Return the [X, Y] coordinate for the center point of the cell that contains the specified text.  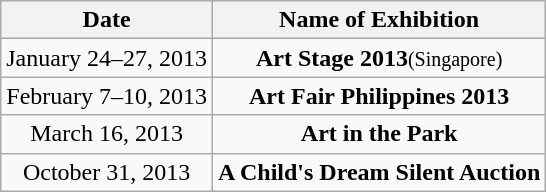
February 7–10, 2013 [107, 96]
January 24–27, 2013 [107, 58]
Date [107, 20]
Art Fair Philippines 2013 [378, 96]
A Child's Dream Silent Auction [378, 172]
March 16, 2013 [107, 134]
Art Stage 2013(Singapore) [378, 58]
Art in the Park [378, 134]
October 31, 2013 [107, 172]
Name of Exhibition [378, 20]
